Detect which cell encompasses the target text, then output its (X, Y) center coordinate. 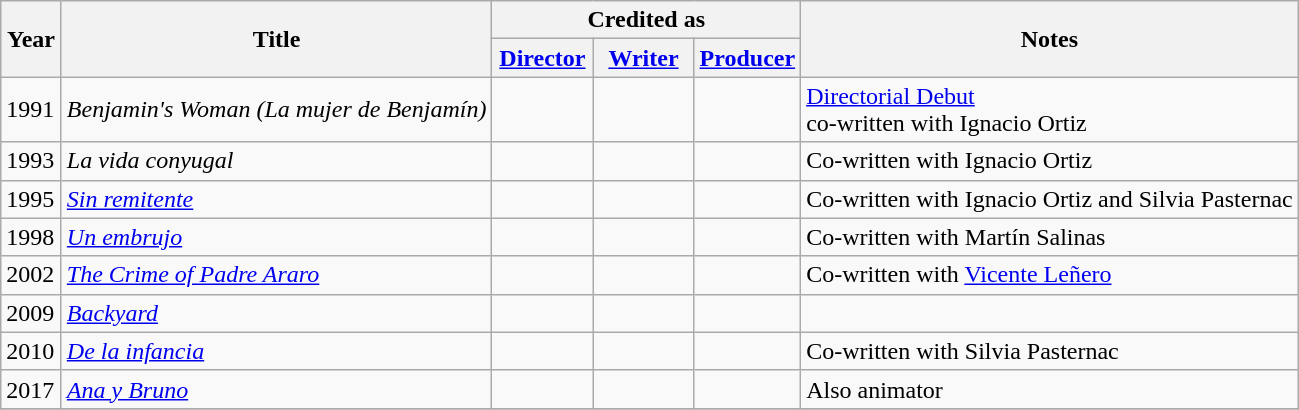
Year (32, 39)
The Crime of Padre Araro (276, 275)
Also animator (1050, 389)
1998 (32, 237)
Co-written with Silvia Pasternac (1050, 351)
La vida conyugal (276, 161)
De la infancia (276, 351)
Producer (748, 58)
Co-written with Vicente Leñero (1050, 275)
Writer (644, 58)
Notes (1050, 39)
2010 (32, 351)
Backyard (276, 313)
Ana y Bruno (276, 389)
Co-written with Ignacio Ortiz and Silvia Pasternac (1050, 199)
2002 (32, 275)
1991 (32, 110)
Benjamin's Woman (La mujer de Benjamín) (276, 110)
Co-written with Martín Salinas (1050, 237)
2017 (32, 389)
1995 (32, 199)
Co-written with Ignacio Ortiz (1050, 161)
1993 (32, 161)
Credited as (646, 20)
Sin remitente (276, 199)
Director (542, 58)
Un embrujo (276, 237)
Directorial Debutco-written with Ignacio Ortiz (1050, 110)
Title (276, 39)
2009 (32, 313)
